Output the [x, y] coordinate of the center of the cell containing the given text.  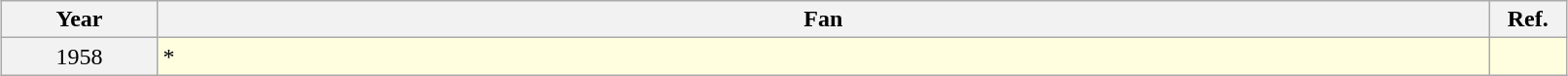
1958 [80, 57]
Fan [823, 19]
Year [80, 19]
* [823, 57]
Ref. [1529, 19]
